Find where the given text appears and provide that cell's center as [x, y] coordinate. 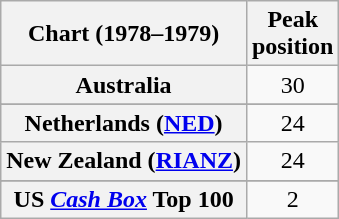
US Cash Box Top 100 [124, 199]
Chart (1978–1979) [124, 34]
2 [292, 199]
Peakposition [292, 34]
Netherlands (NED) [124, 123]
30 [292, 85]
Australia [124, 85]
New Zealand (RIANZ) [124, 161]
